For the text-containing cell, return its midpoint in (x, y) coordinate format. 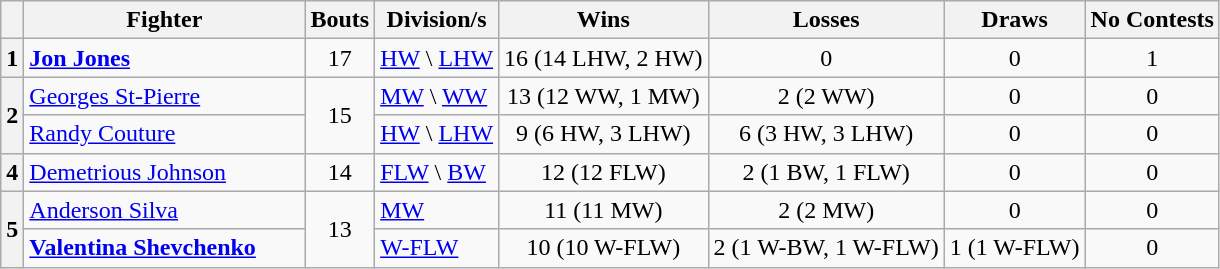
Valentina Shevchenko (164, 248)
Fighter (164, 20)
FLW \ BW (437, 172)
11 (11 MW) (604, 210)
MW (437, 210)
Georges St-Pierre (164, 96)
Randy Couture (164, 134)
Losses (826, 20)
5 (12, 229)
Jon Jones (164, 58)
Draws (1014, 20)
2 (2 WW) (826, 96)
Division/s (437, 20)
Demetrious Johnson (164, 172)
16 (14 LHW, 2 HW) (604, 58)
10 (10 W-FLW) (604, 248)
2 (1 W-BW, 1 W-FLW) (826, 248)
No Contests (1152, 20)
MW \ WW (437, 96)
2 (12, 115)
14 (340, 172)
13 (12 WW, 1 MW) (604, 96)
W-FLW (437, 248)
Bouts (340, 20)
6 (3 HW, 3 LHW) (826, 134)
13 (340, 229)
17 (340, 58)
9 (6 HW, 3 LHW) (604, 134)
2 (1 BW, 1 FLW) (826, 172)
12 (12 FLW) (604, 172)
Wins (604, 20)
1 (1 W-FLW) (1014, 248)
15 (340, 115)
4 (12, 172)
2 (2 MW) (826, 210)
Anderson Silva (164, 210)
